Locate the cell with the specified text and output its (X, Y) center coordinate. 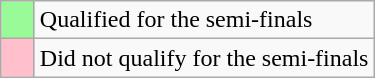
Qualified for the semi-finals (204, 20)
Did not qualify for the semi-finals (204, 58)
